Identify which cell holds the provided text, then report its (X, Y) central coordinate. 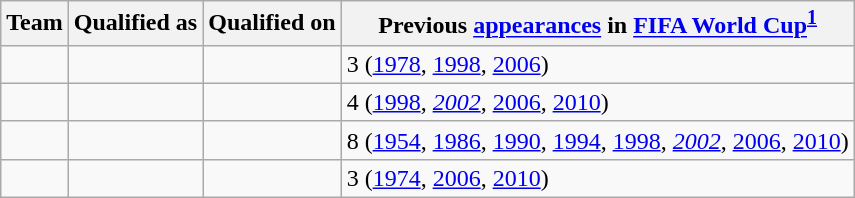
3 (1978, 1998, 2006) (598, 64)
8 (1954, 1986, 1990, 1994, 1998, 2002, 2006, 2010) (598, 140)
4 (1998, 2002, 2006, 2010) (598, 102)
Qualified as (135, 24)
3 (1974, 2006, 2010) (598, 178)
Previous appearances in FIFA World Cup1 (598, 24)
Team (35, 24)
Qualified on (272, 24)
